For the text-containing cell, return its midpoint in [X, Y] coordinate format. 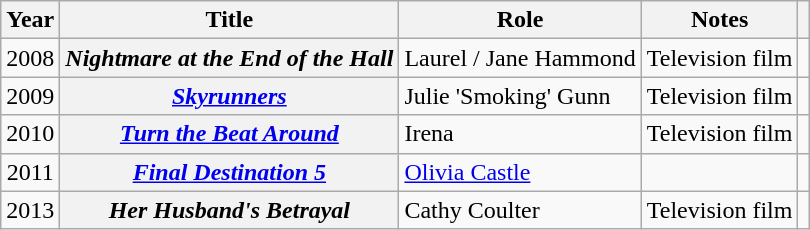
2010 [30, 134]
Julie 'Smoking' Gunn [520, 96]
Title [230, 20]
Notes [720, 20]
2009 [30, 96]
Her Husband's Betrayal [230, 210]
Olivia Castle [520, 172]
Year [30, 20]
2008 [30, 58]
Role [520, 20]
Cathy Coulter [520, 210]
Nightmare at the End of the Hall [230, 58]
Irena [520, 134]
2013 [30, 210]
Laurel / Jane Hammond [520, 58]
2011 [30, 172]
Skyrunners [230, 96]
Turn the Beat Around [230, 134]
Final Destination 5 [230, 172]
